Identify which cell holds the provided text, then report its [X, Y] central coordinate. 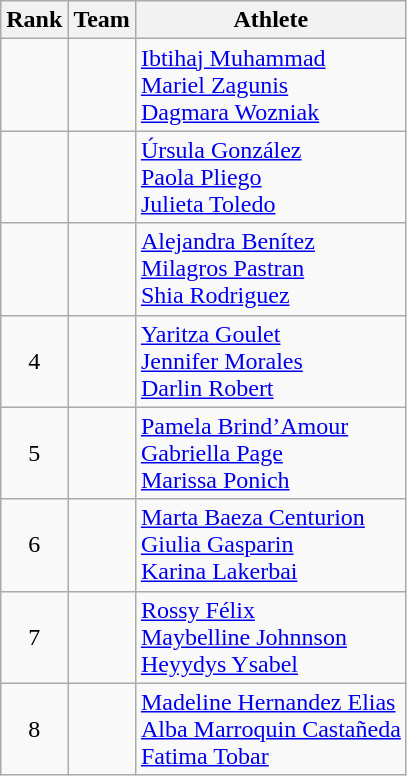
7 [34, 637]
6 [34, 545]
Alejandra BenítezMilagros PastranShia Rodriguez [270, 269]
8 [34, 729]
Úrsula GonzálezPaola PliegoJulieta Toledo [270, 177]
Yaritza GouletJennifer MoralesDarlin Robert [270, 361]
Pamela Brind’AmourGabriella PageMarissa Ponich [270, 453]
5 [34, 453]
Madeline Hernandez EliasAlba Marroquin CastañedaFatima Tobar [270, 729]
Athlete [270, 20]
Team [102, 20]
Ibtihaj MuhammadMariel ZagunisDagmara Wozniak [270, 85]
Rank [34, 20]
Rossy FélixMaybelline JohnnsonHeyydys Ysabel [270, 637]
Marta Baeza CenturionGiulia GasparinKarina Lakerbai [270, 545]
4 [34, 361]
